Pinpoint the cell where the given text exists, returning its [x, y] midpoint coordinate. 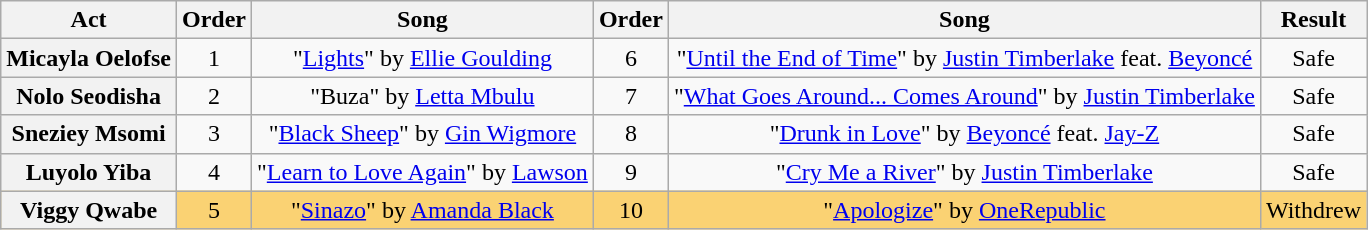
Sneziey Msomi [89, 134]
6 [630, 58]
"Lights" by Ellie Goulding [422, 58]
9 [630, 172]
2 [214, 96]
5 [214, 210]
1 [214, 58]
Viggy Qwabe [89, 210]
"What Goes Around... Comes Around" by Justin Timberlake [964, 96]
Result [1313, 20]
"Cry Me a River" by Justin Timberlake [964, 172]
3 [214, 134]
Withdrew [1313, 210]
7 [630, 96]
Act [89, 20]
Nolo Seodisha [89, 96]
8 [630, 134]
"Buza" by Letta Mbulu [422, 96]
"Black Sheep" by Gin Wigmore [422, 134]
"Sinazo" by Amanda Black [422, 210]
4 [214, 172]
"Apologize" by OneRepublic [964, 210]
"Drunk in Love" by Beyoncé feat. Jay-Z [964, 134]
Micayla Oelofse [89, 58]
Luyolo Yiba [89, 172]
"Until the End of Time" by Justin Timberlake feat. Beyoncé [964, 58]
"Learn to Love Again" by Lawson [422, 172]
10 [630, 210]
